Search for the cell housing the specified text and yield its [X, Y] center coordinate. 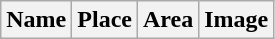
Area [168, 20]
Name [36, 20]
Place [105, 20]
Image [236, 20]
